Search for the cell housing the specified text and yield its (X, Y) center coordinate. 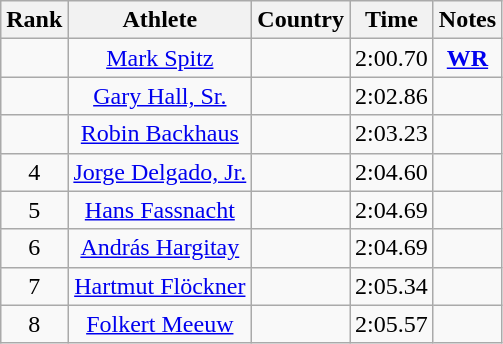
5 (34, 210)
2:04.60 (392, 172)
Time (392, 20)
Jorge Delgado, Jr. (160, 172)
7 (34, 286)
Hans Fassnacht (160, 210)
Mark Spitz (160, 58)
Country (301, 20)
2:05.34 (392, 286)
6 (34, 248)
2:00.70 (392, 58)
Rank (34, 20)
8 (34, 324)
Hartmut Flöckner (160, 286)
Notes (467, 20)
Robin Backhaus (160, 134)
WR (467, 58)
4 (34, 172)
2:02.86 (392, 96)
2:05.57 (392, 324)
2:03.23 (392, 134)
András Hargitay (160, 248)
Athlete (160, 20)
Folkert Meeuw (160, 324)
Gary Hall, Sr. (160, 96)
